Detect which cell encompasses the target text, then output its (X, Y) center coordinate. 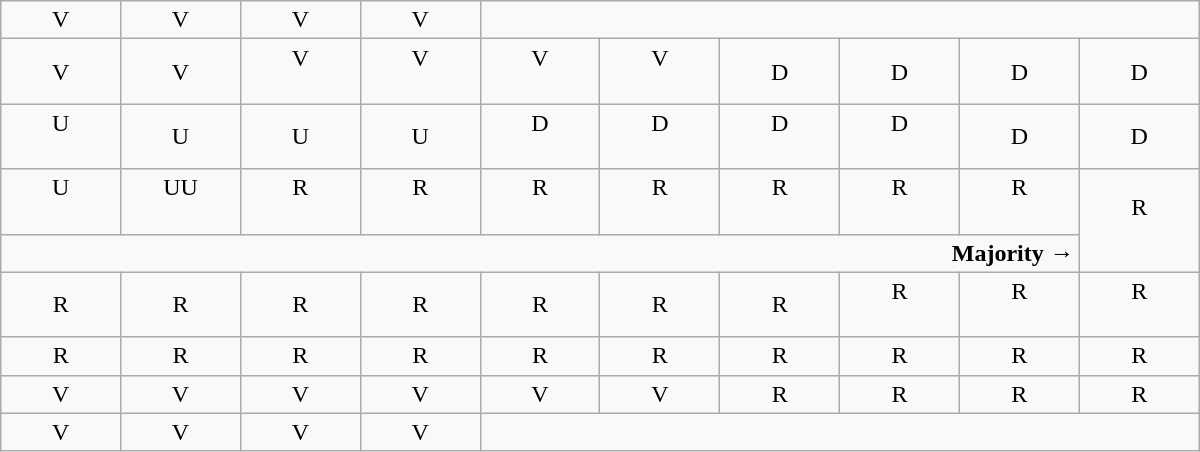
UU (181, 202)
Majority → (540, 253)
